Determine the [X, Y] coordinate at the center of the cell enclosing the given text.  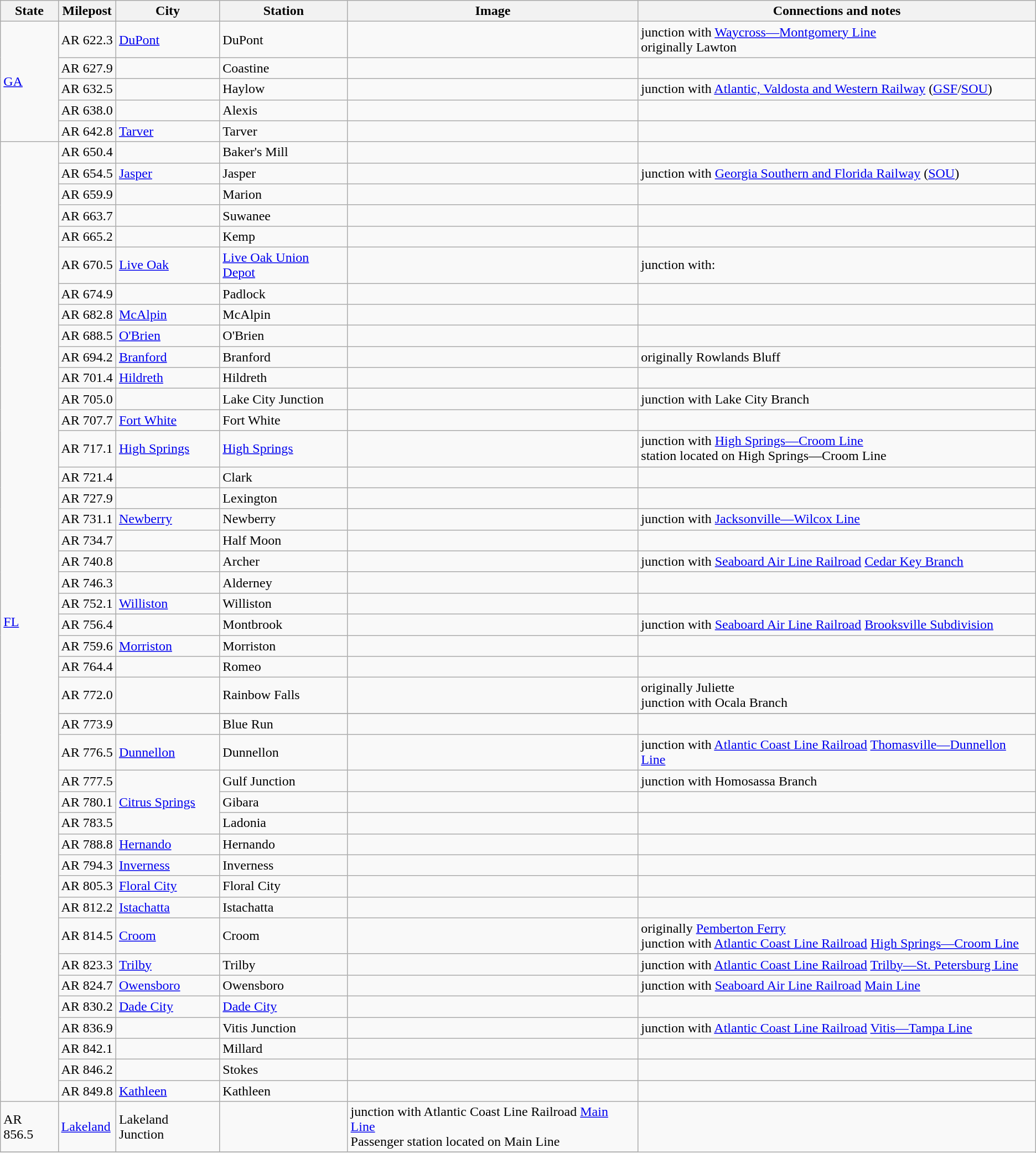
AR 674.9 [87, 294]
AR 856.5 [29, 1127]
Vitis Junction [283, 1028]
Milepost [87, 11]
AR 746.3 [87, 582]
junction with Atlantic, Valdosta and Western Railway (GSF/SOU) [837, 89]
Blue Run [283, 724]
Suwanee [283, 215]
junction with Jacksonville—Wilcox Line [837, 519]
AR 670.5 [87, 265]
AR 788.8 [87, 844]
AR 721.4 [87, 477]
junction with Lake City Branch [837, 399]
Montbrook [283, 624]
AR 642.8 [87, 131]
junction with: [837, 265]
junction with High Springs—Croom Linestation located on High Springs—Croom Line [837, 448]
Gulf Junction [283, 781]
Clark [283, 477]
AR 694.2 [87, 357]
Live Oak Union Depot [283, 265]
Alderney [283, 582]
AR 707.7 [87, 420]
Station [283, 11]
AR 632.5 [87, 89]
Image [493, 11]
Alexis [283, 110]
AR 622.3 [87, 40]
AR 659.9 [87, 194]
junction with Atlantic Coast Line Railroad Main LinePassenger station located on Main Line [493, 1127]
Stokes [283, 1070]
Baker's Mill [283, 152]
Lakeland [87, 1127]
AR 814.5 [87, 935]
AR 772.0 [87, 695]
AR 688.5 [87, 336]
AR 842.1 [87, 1049]
Rainbow Falls [283, 695]
Haylow [283, 89]
Lakeland Junction [167, 1127]
Coastine [283, 68]
AR 836.9 [87, 1028]
GA [29, 82]
AR 682.8 [87, 315]
junction with Waycross—Montgomery Lineoriginally Lawton [837, 40]
State [29, 11]
AR 849.8 [87, 1091]
junction with Seaboard Air Line Railroad Brooksville Subdivision [837, 624]
AR 764.4 [87, 667]
Lexington [283, 498]
AR 812.2 [87, 907]
Half Moon [283, 540]
junction with Atlantic Coast Line Railroad Vitis—Tampa Line [837, 1028]
Archer [283, 561]
AR 650.4 [87, 152]
AR 727.9 [87, 498]
originally Rowlands Bluff [837, 357]
Ladonia [283, 823]
Connections and notes [837, 11]
AR 846.2 [87, 1070]
AR 805.3 [87, 886]
AR 638.0 [87, 110]
AR 717.1 [87, 448]
Padlock [283, 294]
AR 830.2 [87, 1006]
junction with Homosassa Branch [837, 781]
City [167, 11]
AR 665.2 [87, 236]
AR 783.5 [87, 823]
AR 777.5 [87, 781]
originally Juliette junction with Ocala Branch [837, 695]
AR 734.7 [87, 540]
AR 654.5 [87, 173]
AR 824.7 [87, 985]
junction with Atlantic Coast Line Railroad Trilby—St. Petersburg Line [837, 964]
AR 773.9 [87, 724]
AR 759.6 [87, 646]
Marion [283, 194]
FL [29, 622]
junction with Georgia Southern and Florida Railway (SOU) [837, 173]
AR 740.8 [87, 561]
junction with Seaboard Air Line Railroad Main Line [837, 985]
AR 794.3 [87, 865]
Gibara [283, 802]
Lake City Junction [283, 399]
Citrus Springs [167, 802]
junction with Seaboard Air Line Railroad Cedar Key Branch [837, 561]
AR 663.7 [87, 215]
Live Oak [167, 265]
AR 627.9 [87, 68]
AR 731.1 [87, 519]
originally Pemberton Ferryjunction with Atlantic Coast Line Railroad High Springs—Croom Line [837, 935]
Romeo [283, 667]
AR 752.1 [87, 603]
AR 780.1 [87, 802]
Kemp [283, 236]
AR 776.5 [87, 753]
Millard [283, 1049]
AR 756.4 [87, 624]
AR 705.0 [87, 399]
AR 701.4 [87, 378]
AR 823.3 [87, 964]
junction with Atlantic Coast Line Railroad Thomasville—Dunnellon Line [837, 753]
